Determine the [x, y] coordinate at the center of the cell enclosing the given text.  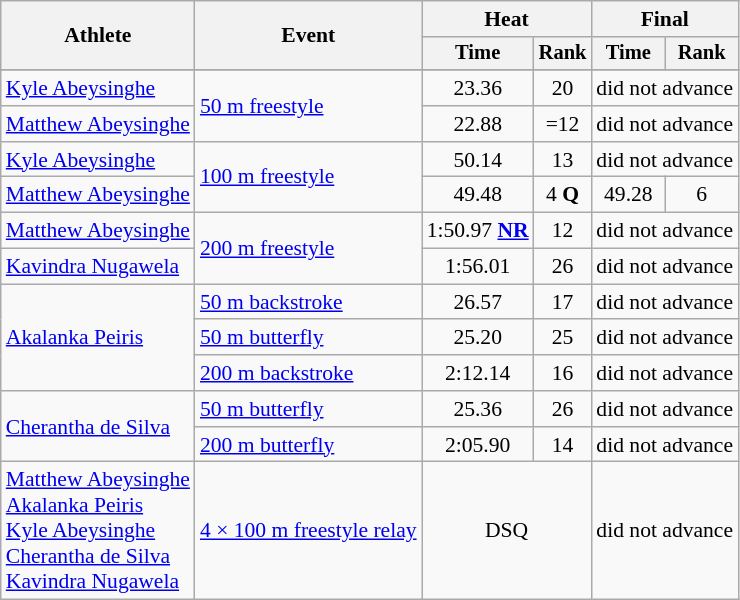
26.57 [478, 302]
25.20 [478, 338]
200 m backstroke [308, 373]
49.28 [628, 195]
14 [563, 445]
Athlete [98, 36]
50.14 [478, 160]
200 m butterfly [308, 445]
DSQ [507, 531]
2:05.90 [478, 445]
6 [702, 195]
13 [563, 160]
Cherantha de Silva [98, 426]
20 [563, 88]
12 [563, 231]
49.48 [478, 195]
50 m freestyle [308, 106]
Event [308, 36]
1:50.97 NR [478, 231]
25.36 [478, 409]
22.88 [478, 124]
2:12.14 [478, 373]
17 [563, 302]
4 × 100 m freestyle relay [308, 531]
4 Q [563, 195]
23.36 [478, 88]
16 [563, 373]
Kavindra Nugawela [98, 267]
Heat [507, 19]
=12 [563, 124]
1:56.01 [478, 267]
200 m freestyle [308, 248]
Akalanka Peiris [98, 338]
50 m backstroke [308, 302]
Matthew AbeysingheAkalanka PeirisKyle AbeysingheCherantha de SilvaKavindra Nugawela [98, 531]
25 [563, 338]
100 m freestyle [308, 178]
Final [664, 19]
